Determine the (X, Y) coordinate at the center of the cell enclosing the given text.  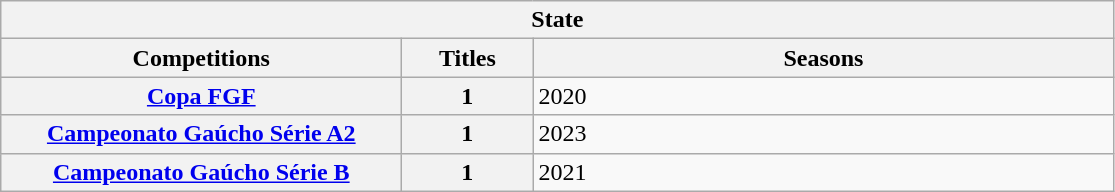
Competitions (202, 58)
2023 (824, 134)
Copa FGF (202, 96)
Campeonato Gaúcho Série B (202, 172)
State (558, 20)
2021 (824, 172)
Titles (468, 58)
2020 (824, 96)
Campeonato Gaúcho Série A2 (202, 134)
Seasons (824, 58)
